Output the [x, y] coordinate of the center of the cell containing the given text.  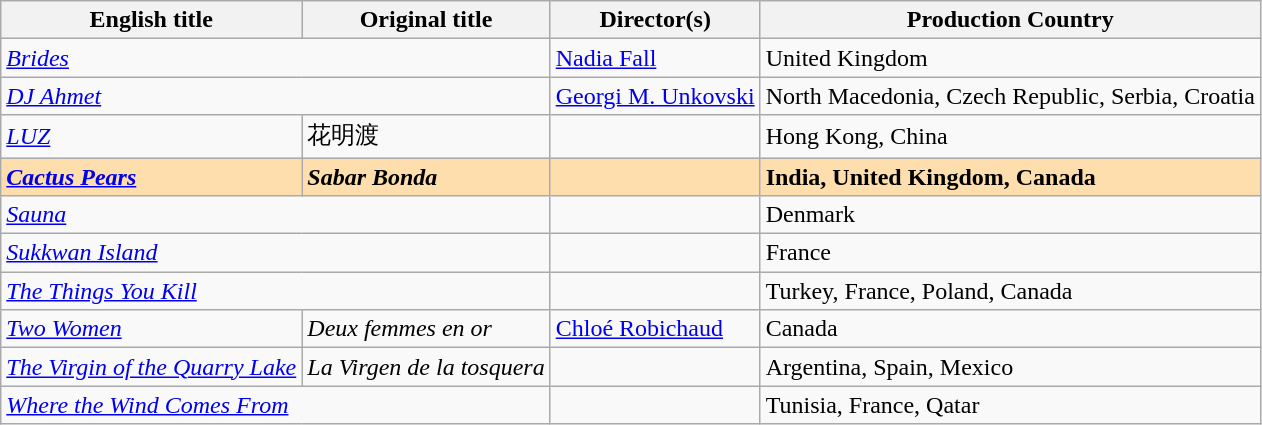
Nadia Fall [655, 58]
Sukkwan Island [276, 253]
La Virgen de la tosquera [426, 367]
Original title [426, 20]
Deux femmes en or [426, 329]
Sabar Bonda [426, 177]
Hong Kong, China [1010, 136]
Brides [276, 58]
The Things You Kill [276, 291]
LUZ [152, 136]
Chloé Robichaud [655, 329]
English title [152, 20]
India, United Kingdom, Canada [1010, 177]
Argentina, Spain, Mexico [1010, 367]
DJ Ahmet [276, 96]
Turkey, France, Poland, Canada [1010, 291]
North Macedonia, Czech Republic, Serbia, Croatia [1010, 96]
Sauna [276, 215]
Canada [1010, 329]
花明渡 [426, 136]
The Virgin of the Quarry Lake [152, 367]
United Kingdom [1010, 58]
Where the Wind Comes From [276, 405]
France [1010, 253]
Production Country [1010, 20]
Denmark [1010, 215]
Georgi M. Unkovski [655, 96]
Cactus Pears [152, 177]
Tunisia, France, Qatar [1010, 405]
Two Women [152, 329]
Director(s) [655, 20]
